For the text-containing cell, return its midpoint in [X, Y] coordinate format. 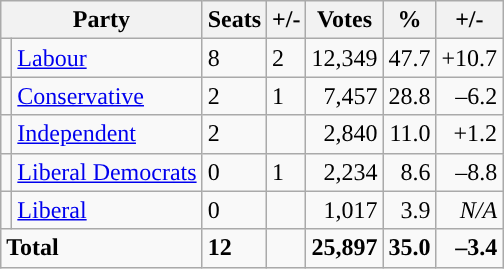
2,840 [344, 134]
8.6 [410, 172]
28.8 [410, 96]
% [410, 20]
Independent [107, 134]
Liberal [107, 210]
–8.8 [470, 172]
35.0 [410, 248]
Liberal Democrats [107, 172]
7,457 [344, 96]
47.7 [410, 58]
2,234 [344, 172]
Total [102, 248]
1,017 [344, 210]
3.9 [410, 210]
–3.4 [470, 248]
Votes [344, 20]
Party [102, 20]
8 [234, 58]
11.0 [410, 134]
Seats [234, 20]
–6.2 [470, 96]
12 [234, 248]
+1.2 [470, 134]
+10.7 [470, 58]
Labour [107, 58]
Conservative [107, 96]
25,897 [344, 248]
N/A [470, 210]
12,349 [344, 58]
